Capture the cell that displays the provided text and extract its (x, y) central coordinate. 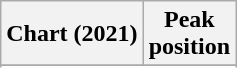
Chart (2021) (72, 34)
Peakposition (189, 34)
